Determine the [x, y] coordinate at the center of the cell enclosing the given text.  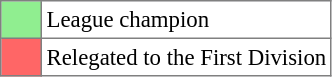
League champion [186, 20]
Relegated to the First Division [186, 57]
